Identify which cell holds the provided text, then report its (X, Y) central coordinate. 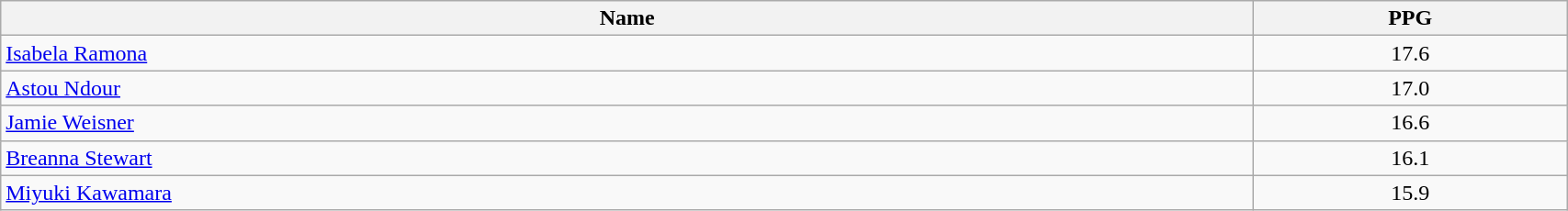
Breanna Stewart (627, 158)
Name (627, 18)
Astou Ndour (627, 88)
16.1 (1411, 158)
Isabela Ramona (627, 53)
17.0 (1411, 88)
PPG (1411, 18)
Jamie Weisner (627, 123)
17.6 (1411, 53)
Miyuki Kawamara (627, 193)
15.9 (1411, 193)
16.6 (1411, 123)
